Find where the given text appears and provide that cell's center as (X, Y) coordinate. 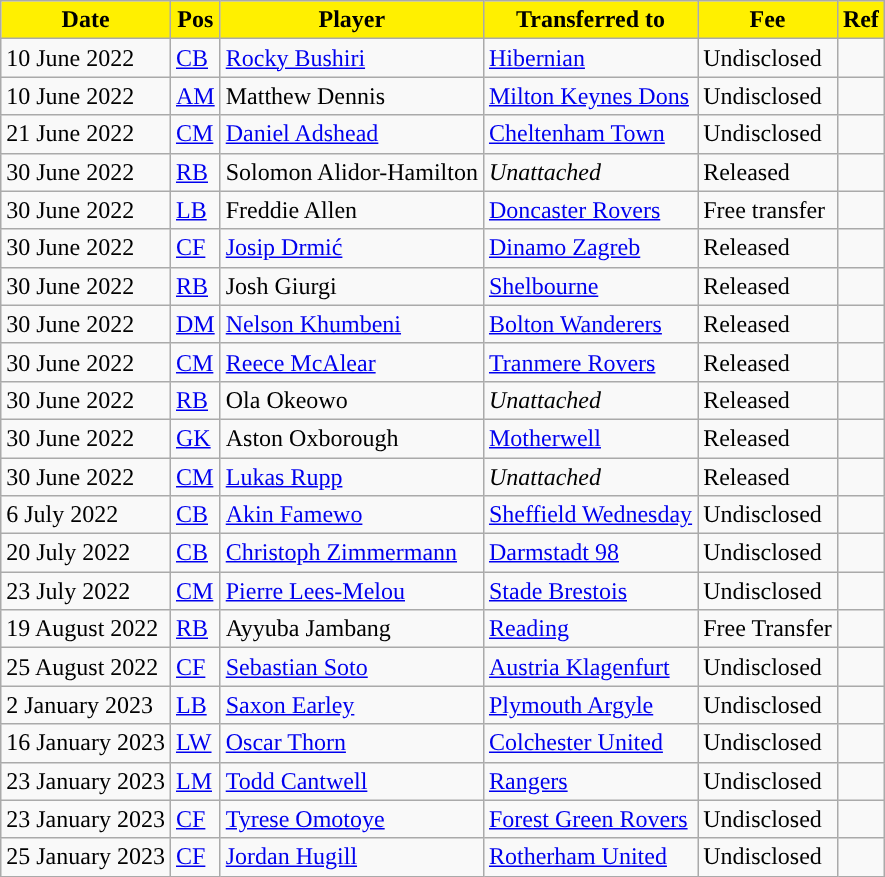
Colchester United (590, 743)
LM (195, 781)
Ref (860, 20)
Motherwell (590, 438)
Dinamo Zagreb (590, 248)
Stade Brestois (590, 591)
25 January 2023 (86, 857)
23 July 2022 (86, 591)
Saxon Earley (352, 705)
Rotherham United (590, 857)
Solomon Alidor-Hamilton (352, 172)
Player (352, 20)
Milton Keynes Dons (590, 96)
Josh Giurgi (352, 286)
Ola Okeowo (352, 400)
DM (195, 324)
Daniel Adshead (352, 134)
Ayyuba Jambang (352, 629)
Jordan Hugill (352, 857)
Christoph Zimmermann (352, 553)
LW (195, 743)
Shelbourne (590, 286)
Austria Klagenfurt (590, 667)
2 January 2023 (86, 705)
Reading (590, 629)
Lukas Rupp (352, 477)
Fee (768, 20)
Plymouth Argyle (590, 705)
Bolton Wanderers (590, 324)
19 August 2022 (86, 629)
Akin Famewo (352, 515)
Darmstadt 98 (590, 553)
Hibernian (590, 58)
Cheltenham Town (590, 134)
Tyrese Omotoye (352, 819)
Nelson Khumbeni (352, 324)
Aston Oxborough (352, 438)
Transferred to (590, 20)
Free transfer (768, 210)
Todd Cantwell (352, 781)
AM (195, 96)
Pos (195, 20)
Matthew Dennis (352, 96)
21 June 2022 (86, 134)
Oscar Thorn (352, 743)
Doncaster Rovers (590, 210)
Rangers (590, 781)
Tranmere Rovers (590, 362)
Reece McAlear (352, 362)
16 January 2023 (86, 743)
Pierre Lees-Melou (352, 591)
Sebastian Soto (352, 667)
Freddie Allen (352, 210)
Forest Green Rovers (590, 819)
Josip Drmić (352, 248)
20 July 2022 (86, 553)
Rocky Bushiri (352, 58)
Sheffield Wednesday (590, 515)
6 July 2022 (86, 515)
Date (86, 20)
25 August 2022 (86, 667)
Free Transfer (768, 629)
GK (195, 438)
